Identify which cell holds the provided text, then report its (X, Y) central coordinate. 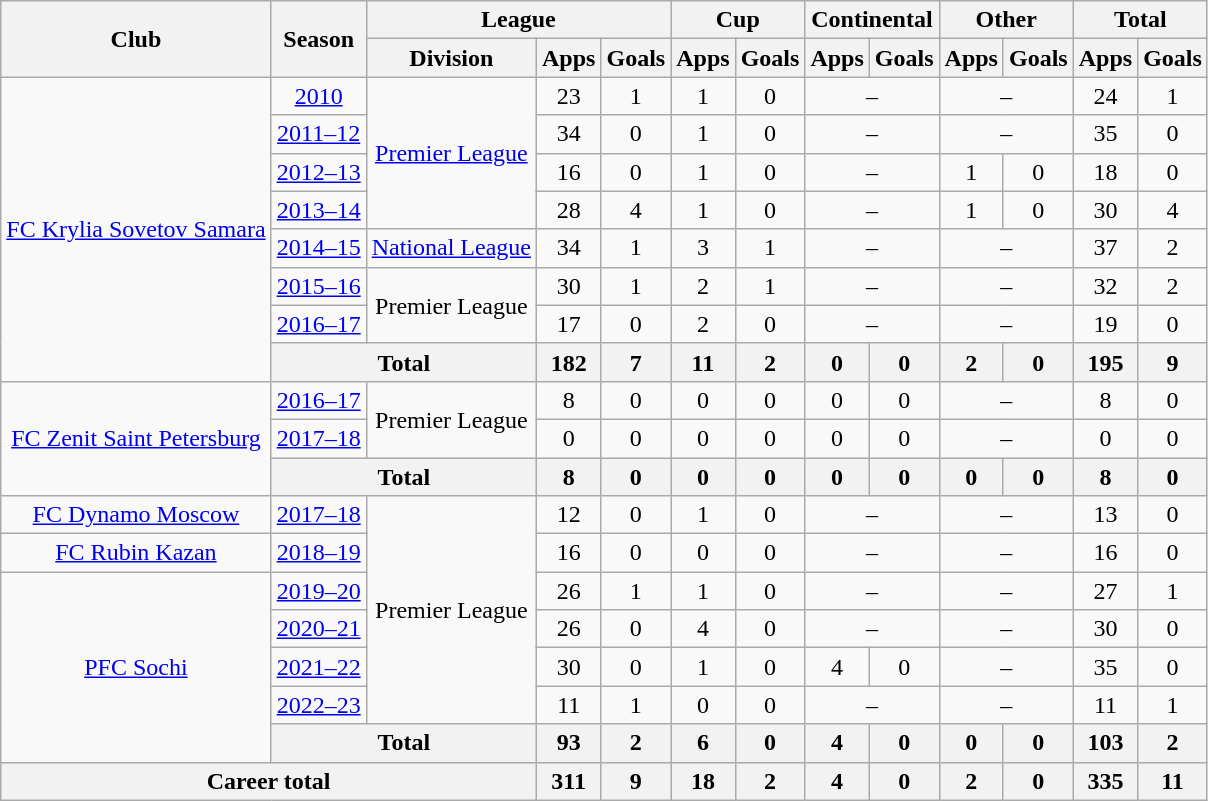
2022–23 (318, 705)
2020–21 (318, 629)
2019–20 (318, 591)
FC Krylia Sovetov Samara (136, 229)
2018–19 (318, 553)
311 (569, 781)
FC Rubin Kazan (136, 553)
17 (569, 324)
335 (1105, 781)
National League (451, 248)
Cup (738, 20)
Career total (269, 781)
37 (1105, 248)
2013–14 (318, 210)
13 (1105, 515)
103 (1105, 743)
2021–22 (318, 667)
12 (569, 515)
24 (1105, 96)
27 (1105, 591)
PFC Sochi (136, 667)
19 (1105, 324)
Continental (872, 20)
2012–13 (318, 172)
FC Dynamo Moscow (136, 515)
32 (1105, 286)
7 (636, 362)
Other (1006, 20)
League (518, 20)
Division (451, 58)
Club (136, 39)
182 (569, 362)
Season (318, 39)
3 (703, 248)
28 (569, 210)
FC Zenit Saint Petersburg (136, 438)
2010 (318, 96)
2011–12 (318, 134)
195 (1105, 362)
23 (569, 96)
2015–16 (318, 286)
6 (703, 743)
93 (569, 743)
2014–15 (318, 248)
